Scan for the cell matching the given text and deliver its (X, Y) coordinate at center. 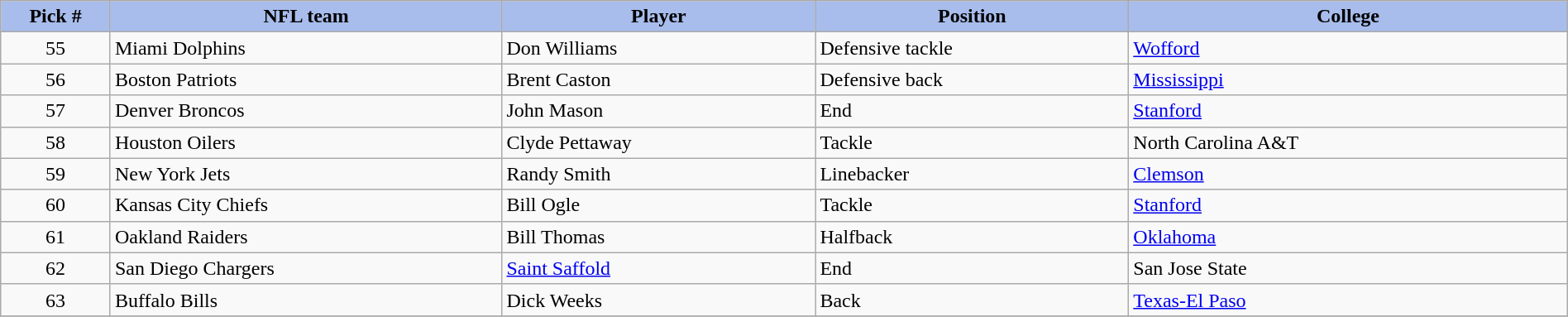
North Carolina A&T (1348, 142)
Oklahoma (1348, 237)
Denver Broncos (306, 111)
Player (658, 17)
Buffalo Bills (306, 300)
Texas-El Paso (1348, 300)
59 (56, 174)
Saint Saffold (658, 268)
Back (973, 300)
Bill Thomas (658, 237)
San Jose State (1348, 268)
Wofford (1348, 48)
58 (56, 142)
Bill Ogle (658, 205)
Oakland Raiders (306, 237)
62 (56, 268)
Don Williams (658, 48)
NFL team (306, 17)
Clemson (1348, 174)
Position (973, 17)
Pick # (56, 17)
61 (56, 237)
Defensive tackle (973, 48)
57 (56, 111)
Dick Weeks (658, 300)
College (1348, 17)
New York Jets (306, 174)
56 (56, 79)
Miami Dolphins (306, 48)
San Diego Chargers (306, 268)
Clyde Pettaway (658, 142)
Mississippi (1348, 79)
Boston Patriots (306, 79)
Randy Smith (658, 174)
63 (56, 300)
Kansas City Chiefs (306, 205)
Houston Oilers (306, 142)
Halfback (973, 237)
Brent Caston (658, 79)
Linebacker (973, 174)
Defensive back (973, 79)
60 (56, 205)
55 (56, 48)
John Mason (658, 111)
